Output the [x, y] coordinate of the center of the cell containing the given text.  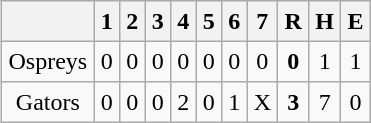
X [262, 102]
4 [183, 21]
R [294, 21]
Gators [48, 102]
Ospreys [48, 61]
6 [234, 21]
E [356, 21]
5 [209, 21]
H [325, 21]
